Locate the cell with the specified text and output its (x, y) center coordinate. 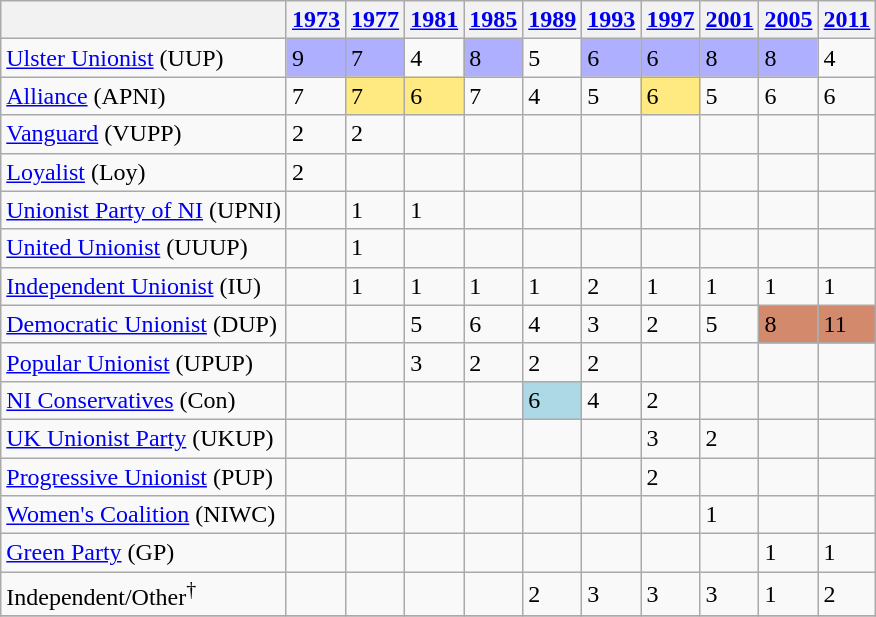
1973 (316, 20)
NI Conservatives (Con) (144, 400)
1989 (552, 20)
Loyalist (Loy) (144, 172)
Popular Unionist (UPUP) (144, 362)
1977 (376, 20)
United Unionist (UUUP) (144, 248)
Green Party (GP) (144, 553)
Unionist Party of NI (UPNI) (144, 210)
Women's Coalition (NIWC) (144, 515)
Democratic Unionist (DUP) (144, 324)
UK Unionist Party (UKUP) (144, 438)
2001 (730, 20)
1981 (434, 20)
Vanguard (VUPP) (144, 134)
9 (316, 58)
Independent/Other† (144, 594)
11 (847, 324)
2005 (788, 20)
1997 (670, 20)
1993 (612, 20)
1985 (494, 20)
Alliance (APNI) (144, 96)
2011 (847, 20)
Independent Unionist (IU) (144, 286)
Ulster Unionist (UUP) (144, 58)
Progressive Unionist (PUP) (144, 477)
